For the text-containing cell, return its midpoint in [X, Y] coordinate format. 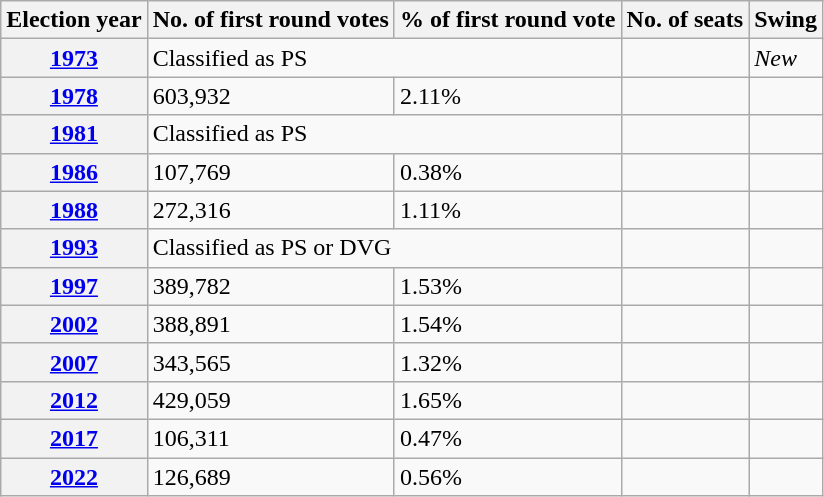
1997 [74, 286]
1.32% [508, 362]
2017 [74, 438]
107,769 [270, 172]
1986 [74, 172]
1.53% [508, 286]
0.56% [508, 477]
2022 [74, 477]
272,316 [270, 210]
106,311 [270, 438]
Swing [786, 20]
429,059 [270, 400]
Election year [74, 20]
388,891 [270, 324]
1.11% [508, 210]
389,782 [270, 286]
0.47% [508, 438]
New [786, 58]
Classified as PS or DVG [384, 248]
343,565 [270, 362]
1978 [74, 96]
0.38% [508, 172]
1973 [74, 58]
126,689 [270, 477]
No. of seats [685, 20]
1993 [74, 248]
1.65% [508, 400]
2.11% [508, 96]
% of first round vote [508, 20]
1988 [74, 210]
No. of first round votes [270, 20]
603,932 [270, 96]
2012 [74, 400]
1981 [74, 134]
2002 [74, 324]
2007 [74, 362]
1.54% [508, 324]
